Detect which cell encompasses the target text, then output its [X, Y] center coordinate. 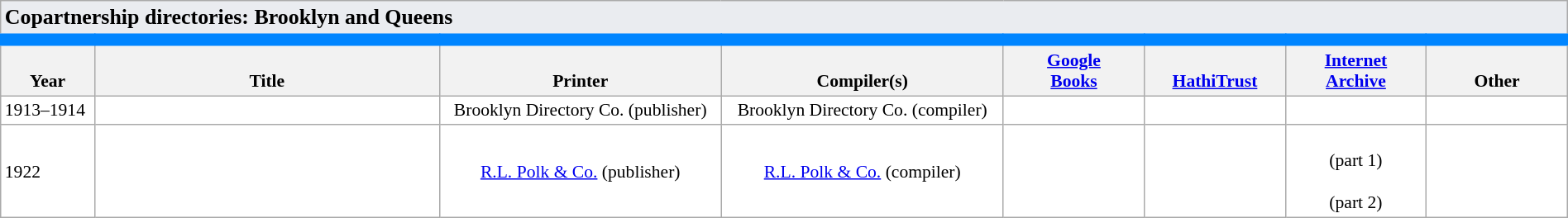
HathiTrust [1215, 68]
Other [1497, 68]
Copartnership directories: Brooklyn and Queens [784, 20]
1922 [48, 172]
Printer [581, 68]
GoogleBooks [1073, 68]
Compiler(s) [862, 68]
Year [48, 68]
R.L. Polk & Co. (publisher) [581, 172]
Brooklyn Directory Co. (publisher) [581, 111]
1913–1914 [48, 111]
Title [266, 68]
(part 1)(part 2) [1355, 172]
InternetArchive [1355, 68]
R.L. Polk & Co. (compiler) [862, 172]
Brooklyn Directory Co. (compiler) [862, 111]
